Find where the given text appears and provide that cell's center as (x, y) coordinate. 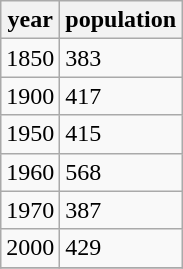
population (121, 20)
387 (121, 210)
417 (121, 96)
1960 (30, 172)
year (30, 20)
383 (121, 58)
415 (121, 134)
429 (121, 248)
1900 (30, 96)
1970 (30, 210)
1850 (30, 58)
568 (121, 172)
2000 (30, 248)
1950 (30, 134)
